Scan for the cell matching the given text and deliver its (X, Y) coordinate at center. 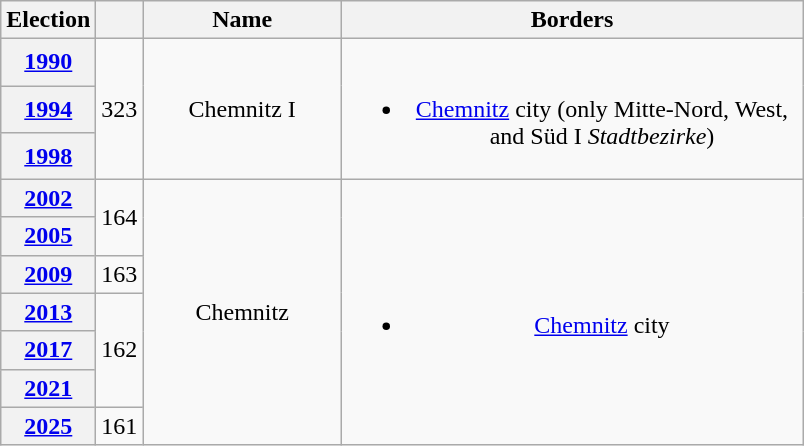
Chemnitz city (only Mitte-Nord, West, and Süd I Stadtbezirke) (572, 109)
2021 (48, 388)
Chemnitz I (242, 109)
161 (120, 426)
1990 (48, 62)
2017 (48, 350)
1994 (48, 110)
2009 (48, 274)
Chemnitz city (572, 312)
2025 (48, 426)
Chemnitz (242, 312)
323 (120, 109)
163 (120, 274)
2005 (48, 236)
2013 (48, 312)
Borders (572, 20)
162 (120, 350)
1998 (48, 156)
Name (242, 20)
164 (120, 217)
2002 (48, 198)
Election (48, 20)
